For the text-containing cell, return its midpoint in [x, y] coordinate format. 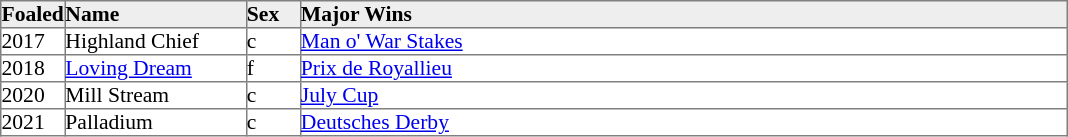
Name [156, 14]
Deutsches Derby [683, 122]
Major Wins [683, 14]
Mill Stream [156, 96]
2017 [33, 42]
July Cup [683, 96]
Sex [273, 14]
2020 [33, 96]
Prix de Royallieu [683, 68]
Palladium [156, 122]
Man o' War Stakes [683, 42]
2018 [33, 68]
2021 [33, 122]
f [273, 68]
Highland Chief [156, 42]
Foaled [33, 14]
Loving Dream [156, 68]
